Capture the cell that displays the provided text and extract its [X, Y] central coordinate. 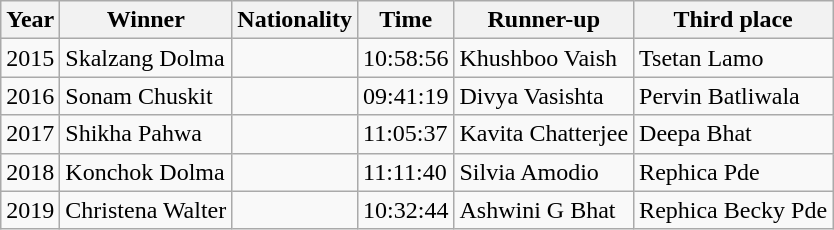
Divya Vasishta [544, 96]
Rephica Pde [734, 172]
09:41:19 [406, 96]
Year [30, 20]
Nationality [295, 20]
Shikha Pahwa [146, 134]
2017 [30, 134]
Silvia Amodio [544, 172]
2015 [30, 58]
Time [406, 20]
Christena Walter [146, 210]
11:05:37 [406, 134]
10:58:56 [406, 58]
2019 [30, 210]
Deepa Bhat [734, 134]
Tsetan Lamo [734, 58]
2016 [30, 96]
11:11:40 [406, 172]
Sonam Chuskit [146, 96]
2018 [30, 172]
Kavita Chatterjee [544, 134]
Ashwini G Bhat [544, 210]
10:32:44 [406, 210]
Skalzang Dolma [146, 58]
Third place [734, 20]
Pervin Batliwala [734, 96]
Rephica Becky Pde [734, 210]
Runner-up [544, 20]
Konchok Dolma [146, 172]
Winner [146, 20]
Khushboo Vaish [544, 58]
